Search for the cell housing the specified text and yield its [X, Y] center coordinate. 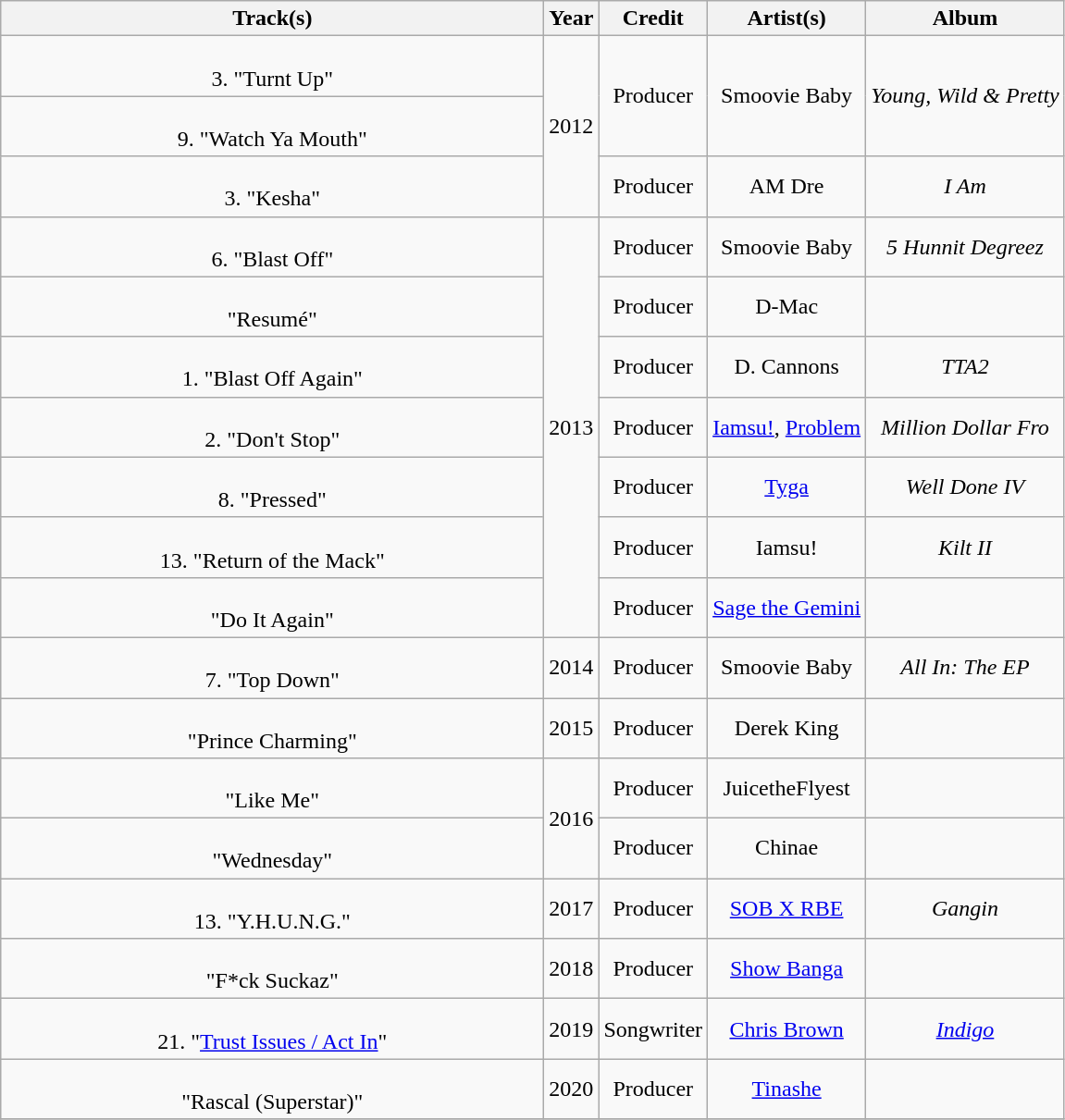
"Like Me" [272, 788]
Iamsu!, Problem [786, 427]
TTA2 [966, 366]
Show Banga [786, 969]
"F*ck Suckaz" [272, 969]
13. "Return of the Mack" [272, 548]
Young, Wild & Pretty [966, 96]
SOB X RBE [786, 908]
"Rascal (Superstar)" [272, 1089]
AM Dre [786, 187]
"Wednesday" [272, 849]
13. "Y.H.U.N.G." [272, 908]
"Prince Charming" [272, 727]
Iamsu! [786, 548]
Indigo [966, 1028]
2018 [572, 969]
7. "Top Down" [272, 668]
1. "Blast Off Again" [272, 366]
2015 [572, 727]
Chinae [786, 849]
Gangin [966, 908]
21. "Trust Issues / Act In" [272, 1028]
Artist(s) [786, 18]
Sage the Gemini [786, 607]
Album [966, 18]
All In: The EP [966, 668]
2019 [572, 1028]
2012 [572, 126]
3. "Kesha" [272, 187]
Track(s) [272, 18]
"Do It Again" [272, 607]
Songwriter [653, 1028]
I Am [966, 187]
2020 [572, 1089]
Year [572, 18]
8. "Pressed" [272, 486]
Kilt II [966, 548]
5 Hunnit Degreez [966, 246]
Credit [653, 18]
2014 [572, 668]
JuicetheFlyest [786, 788]
D. Cannons [786, 366]
2013 [572, 427]
Well Done IV [966, 486]
2016 [572, 818]
9. "Watch Ya Mouth" [272, 126]
Tinashe [786, 1089]
2. "Don't Stop" [272, 427]
6. "Blast Off" [272, 246]
Derek King [786, 727]
2017 [572, 908]
3. "Turnt Up" [272, 67]
D-Mac [786, 307]
Tyga [786, 486]
Million Dollar Fro [966, 427]
"Resumé" [272, 307]
Chris Brown [786, 1028]
